Return [x, y] of the center of cell containing provided text 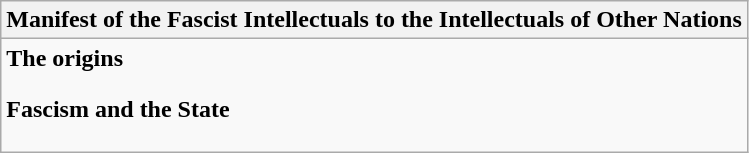
Manifest of the Fascist Intellectuals to the Intellectuals of Other Nations [374, 20]
The origins Fascism and the State [374, 96]
